Output the (x, y) coordinate of the center of the cell containing the given text.  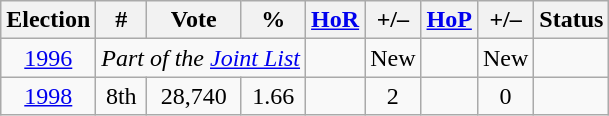
HoP (449, 20)
8th (122, 96)
2 (393, 96)
# (122, 20)
Status (572, 20)
0 (505, 96)
HoR (336, 20)
1.66 (274, 96)
% (274, 20)
Election (48, 20)
Part of the Joint List (201, 58)
Vote (194, 20)
1998 (48, 96)
28,740 (194, 96)
1996 (48, 58)
